Scan for the cell matching the given text and deliver its (X, Y) coordinate at center. 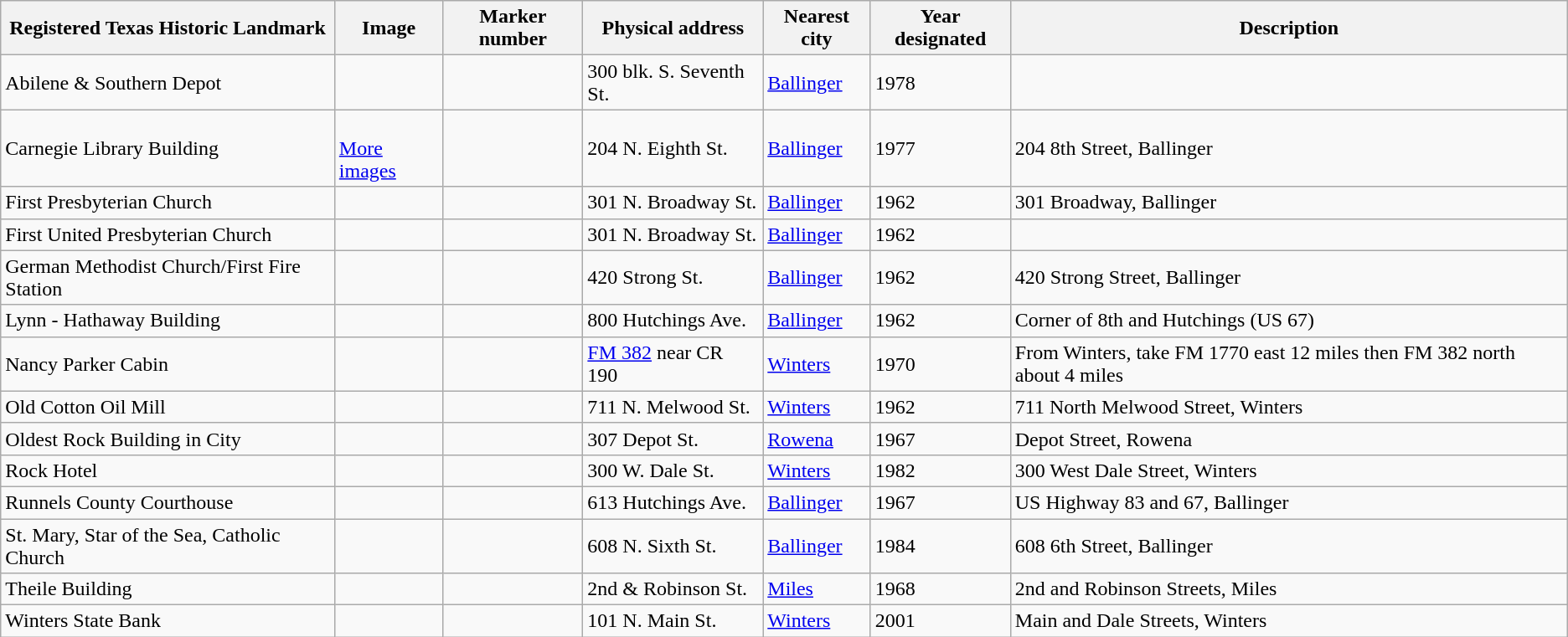
Old Cotton Oil Mill (168, 407)
Abilene & Southern Depot (168, 82)
Winters State Bank (168, 621)
Theile Building (168, 589)
Nearest city (817, 28)
1977 (940, 148)
420 Strong St. (673, 278)
1968 (940, 589)
1982 (940, 470)
Corner of 8th and Hutchings (US 67) (1288, 321)
More images (389, 148)
German Methodist Church/First Fire Station (168, 278)
300 W. Dale St. (673, 470)
1970 (940, 363)
101 N. Main St. (673, 621)
608 6th Street, Ballinger (1288, 546)
St. Mary, Star of the Sea, Catholic Church (168, 546)
Depot Street, Rowena (1288, 439)
Oldest Rock Building in City (168, 439)
Rowena (817, 439)
US Highway 83 and 67, Ballinger (1288, 502)
608 N. Sixth St. (673, 546)
First Presbyterian Church (168, 203)
204 8th Street, Ballinger (1288, 148)
Registered Texas Historic Landmark (168, 28)
Year designated (940, 28)
Carnegie Library Building (168, 148)
Description (1288, 28)
420 Strong Street, Ballinger (1288, 278)
1984 (940, 546)
711 North Melwood Street, Winters (1288, 407)
Main and Dale Streets, Winters (1288, 621)
711 N. Melwood St. (673, 407)
Nancy Parker Cabin (168, 363)
FM 382 near CR 190 (673, 363)
Lynn - Hathaway Building (168, 321)
2nd and Robinson Streets, Miles (1288, 589)
First United Presbyterian Church (168, 234)
Miles (817, 589)
300 blk. S. Seventh St. (673, 82)
800 Hutchings Ave. (673, 321)
Rock Hotel (168, 470)
204 N. Eighth St. (673, 148)
Physical address (673, 28)
1978 (940, 82)
301 Broadway, Ballinger (1288, 203)
300 West Dale Street, Winters (1288, 470)
307 Depot St. (673, 439)
2nd & Robinson St. (673, 589)
2001 (940, 621)
Marker number (513, 28)
Image (389, 28)
613 Hutchings Ave. (673, 502)
Runnels County Courthouse (168, 502)
From Winters, take FM 1770 east 12 miles then FM 382 north about 4 miles (1288, 363)
